Extract the [X, Y] coordinate from the center of the cell holding the provided text.  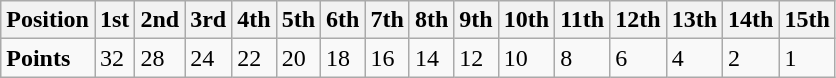
10 [526, 58]
13th [694, 20]
4 [694, 58]
Position [48, 20]
2nd [160, 20]
28 [160, 58]
12th [638, 20]
3rd [208, 20]
2 [751, 58]
6th [343, 20]
6 [638, 58]
10th [526, 20]
8 [582, 58]
12 [476, 58]
1st [114, 20]
7th [387, 20]
4th [254, 20]
5th [298, 20]
15th [807, 20]
32 [114, 58]
Points [48, 58]
1 [807, 58]
14 [431, 58]
22 [254, 58]
24 [208, 58]
20 [298, 58]
16 [387, 58]
14th [751, 20]
9th [476, 20]
11th [582, 20]
8th [431, 20]
18 [343, 58]
